Search for the cell housing the specified text and yield its (x, y) center coordinate. 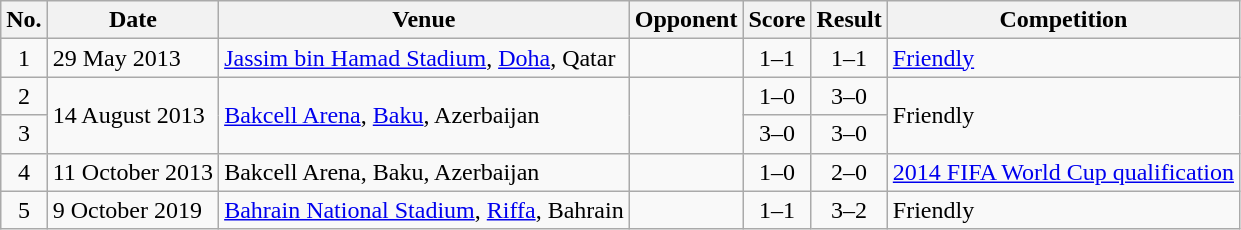
3 (24, 134)
Bahrain National Stadium, Riffa, Bahrain (424, 210)
29 May 2013 (132, 58)
Competition (1063, 20)
Score (777, 20)
Opponent (686, 20)
No. (24, 20)
Date (132, 20)
2 (24, 96)
1 (24, 58)
Result (849, 20)
2–0 (849, 172)
11 October 2013 (132, 172)
Jassim bin Hamad Stadium, Doha, Qatar (424, 58)
5 (24, 210)
9 October 2019 (132, 210)
Venue (424, 20)
4 (24, 172)
3–2 (849, 210)
2014 FIFA World Cup qualification (1063, 172)
14 August 2013 (132, 115)
